Search for the cell housing the specified text and yield its (X, Y) center coordinate. 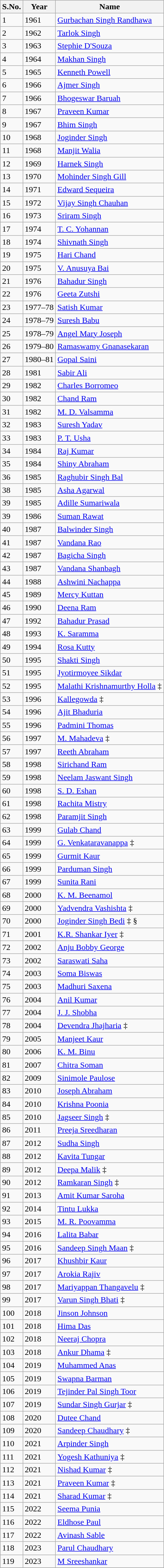
Bahadur Prasad (110, 621)
102 (12, 1339)
Kavita Tungar (110, 1156)
G. Venkataravanappa ‡ (110, 843)
68 (12, 895)
59 (12, 777)
14 (12, 190)
57 (12, 751)
Bagicha Singh (110, 555)
1961 (39, 20)
J. J. Shobha (110, 1013)
Reeth Abraham (110, 751)
25 (12, 333)
41 (12, 542)
118 (12, 1548)
47 (12, 621)
Lalita Babar (110, 1235)
Sunita Rani (110, 882)
98 (12, 1287)
119 (12, 1561)
74 (12, 973)
2 (12, 33)
109 (12, 1431)
Neeraj Chopra (110, 1339)
Name (110, 7)
K. Saramma (110, 634)
2009 (39, 1078)
2011 (39, 1130)
Gopal Saini (110, 359)
Parduman Singh (110, 869)
Arpinder Singh (110, 1444)
114 (12, 1496)
Sharad Kumar ‡ (110, 1496)
107 (12, 1404)
Anil Kumar (110, 1000)
110 (12, 1444)
31 (12, 412)
1979–80 (39, 346)
33 (12, 438)
1989 (39, 595)
Angel Mary Joseph (110, 333)
80 (12, 1052)
1964 (39, 59)
2013 (39, 1195)
Ramaswamy Gnanasekaran (110, 346)
24 (12, 320)
35 (12, 464)
32 (12, 425)
Bahadur Singh (110, 281)
Praveen Kumar (110, 111)
K. M. Binu (110, 1052)
60 (12, 790)
93 (12, 1222)
89 (12, 1169)
72 (12, 947)
M Sreeshankar (110, 1561)
1965 (39, 72)
1969 (39, 164)
1994 (39, 647)
88 (12, 1156)
28 (12, 372)
Eldhose Paul (110, 1522)
Shiny Abraham (110, 464)
Avinash Sable (110, 1535)
Year (39, 7)
95 (12, 1248)
Preeja Sreedharan (110, 1130)
87 (12, 1143)
Padmini Thomas (110, 725)
Saraswati Saha (110, 960)
Jagseer Singh ‡ (110, 1117)
Joginder Singh (110, 137)
Raj Kumar (110, 451)
Malathi Krishnamurthy Holla ‡ (110, 686)
44 (12, 582)
Parul Chaudhary (110, 1548)
Vandana Rao (110, 542)
Bhim Singh (110, 124)
1981 (39, 372)
1988 (39, 582)
46 (12, 608)
Anju Bobby George (110, 947)
Shivnath Singh (110, 242)
T. C. Yohannan (110, 229)
15 (12, 203)
Mohinder Singh Gill (110, 177)
1970 (39, 177)
11 (12, 150)
Jyotirmoyee Sikdar (110, 673)
Joginder Singh Bedi ‡ § (110, 921)
19 (12, 255)
Hima Das (110, 1326)
M. Mahadeva ‡ (110, 738)
K. M. Beenamol (110, 895)
4 (12, 59)
Devendra Jhajharia ‡ (110, 1026)
40 (12, 529)
Stephie D'Souza (110, 46)
Manjit Walia (110, 150)
1992 (39, 621)
Gurmit Kaur (110, 856)
71 (12, 934)
29 (12, 386)
67 (12, 882)
62 (12, 817)
Hari Chand (110, 255)
96 (12, 1261)
79 (12, 1039)
101 (12, 1326)
Dutee Chand (110, 1418)
16 (12, 216)
Manjeet Kaur (110, 1039)
Muhammed Anas (110, 1365)
81 (12, 1065)
78 (12, 1026)
Tintu Lukka (110, 1208)
Shakti Singh (110, 660)
53 (12, 699)
73 (12, 960)
97 (12, 1274)
Raghubir Singh Bal (110, 477)
100 (12, 1313)
7 (12, 98)
10 (12, 137)
Kallegowda ‡ (110, 699)
5 (12, 72)
Vandana Shanbagh (110, 568)
Bhogeswar Baruah (110, 98)
86 (12, 1130)
91 (12, 1195)
Kenneth Powell (110, 72)
Edward Sequeira (110, 190)
103 (12, 1352)
Paramjit Singh (110, 817)
Ajit Bhaduria (110, 712)
Mercy Kuttan (110, 595)
30 (12, 399)
Yogesh Kathuniya ‡ (110, 1457)
2007 (39, 1065)
108 (12, 1418)
Suresh Babu (110, 320)
Chitra Soman (110, 1065)
42 (12, 555)
Arokia Rajiv (110, 1274)
Ankur Dhama ‡ (110, 1352)
Geeta Zutshi (110, 294)
V. Anusuya Bai (110, 268)
3 (12, 46)
1962 (39, 33)
2014 (39, 1208)
1977–78 (39, 307)
Sabir Ali (110, 372)
Sirichand Ram (110, 764)
49 (12, 647)
Sudha Singh (110, 1143)
Soma Biswas (110, 973)
58 (12, 764)
Rachita Mistry (110, 804)
69 (12, 908)
2006 (39, 1052)
Harnek Singh (110, 164)
Makhan Singh (110, 59)
1 (12, 20)
1990 (39, 608)
1972 (39, 203)
Satish Kumar (110, 307)
76 (12, 1000)
Sundar Singh Gurjar ‡ (110, 1404)
52 (12, 686)
22 (12, 294)
1980–81 (39, 359)
26 (12, 346)
92 (12, 1208)
17 (12, 229)
104 (12, 1365)
S. D. Eshan (110, 790)
1993 (39, 634)
20 (12, 268)
111 (12, 1457)
1971 (39, 190)
Suresh Yadav (110, 425)
63 (12, 830)
Swapna Barman (110, 1378)
77 (12, 1013)
1963 (39, 46)
6 (12, 85)
S.No. (12, 7)
Charles Borromeo (110, 386)
116 (12, 1522)
85 (12, 1117)
54 (12, 712)
38 (12, 490)
43 (12, 568)
Tejinder Pal Singh Toor (110, 1391)
2001 (39, 934)
Deepa Malik ‡ (110, 1169)
Khushbir Kaur (110, 1261)
34 (12, 451)
Jinson Johnson (110, 1313)
9 (12, 124)
Seema Punia (110, 1509)
66 (12, 869)
65 (12, 856)
55 (12, 725)
112 (12, 1470)
Sriram Singh (110, 216)
61 (12, 804)
Rosa Kutty (110, 647)
117 (12, 1535)
Sandeep Chaudhary ‡ (110, 1431)
Joseph Abraham (110, 1091)
Ramkaran Singh ‡ (110, 1182)
94 (12, 1235)
Neelam Jaswant Singh (110, 777)
Ajmer Singh (110, 85)
Vijay Singh Chauhan (110, 203)
105 (12, 1378)
Varun Singh Bhati ‡ (110, 1300)
82 (12, 1078)
Yadvendra Vashishta ‡ (110, 908)
70 (12, 921)
Suman Rawat (110, 516)
Gurbachan Singh Randhawa (110, 20)
36 (12, 477)
1986 (39, 516)
M. D. Valsamma (110, 412)
Deena Ram (110, 608)
2015 (39, 1222)
12 (12, 164)
Krishna Poonia (110, 1104)
90 (12, 1182)
M. R. Poovamma (110, 1222)
Sinimole Paulose (110, 1078)
Nishad Kumar ‡ (110, 1470)
56 (12, 738)
2005 (39, 1039)
K.R. Shankar Iyer ‡ (110, 934)
48 (12, 634)
13 (12, 177)
84 (12, 1104)
Amit Kumar Saroha (110, 1195)
Sandeep Singh Maan ‡ (110, 1248)
Adille Sumariwala (110, 503)
Madhuri Saxena (110, 986)
P. T. Usha (110, 438)
83 (12, 1091)
50 (12, 660)
8 (12, 111)
Gulab Chand (110, 830)
Chand Ram (110, 399)
Praveen Kumar ‡ (110, 1483)
23 (12, 307)
51 (12, 673)
115 (12, 1509)
Asha Agarwal (110, 490)
Mariyappan Thangavelu ‡ (110, 1287)
75 (12, 986)
Balwinder Singh (110, 529)
64 (12, 843)
Ashwini Nachappa (110, 582)
18 (12, 242)
21 (12, 281)
1973 (39, 216)
Tarlok Singh (110, 33)
99 (12, 1300)
27 (12, 359)
45 (12, 595)
113 (12, 1483)
106 (12, 1391)
